Find where the given text appears and provide that cell's center as (X, Y) coordinate. 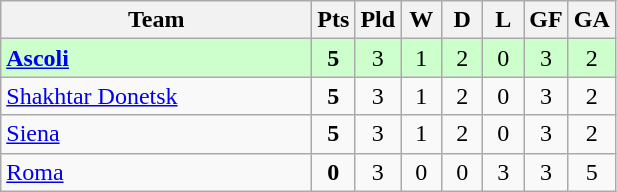
D (462, 20)
GF (546, 20)
Roma (156, 172)
Pts (334, 20)
L (504, 20)
GA (592, 20)
Siena (156, 134)
Ascoli (156, 58)
W (422, 20)
Team (156, 20)
Pld (378, 20)
Shakhtar Donetsk (156, 96)
